Provide the [x, y] coordinate of the cell's center where the given text is located.  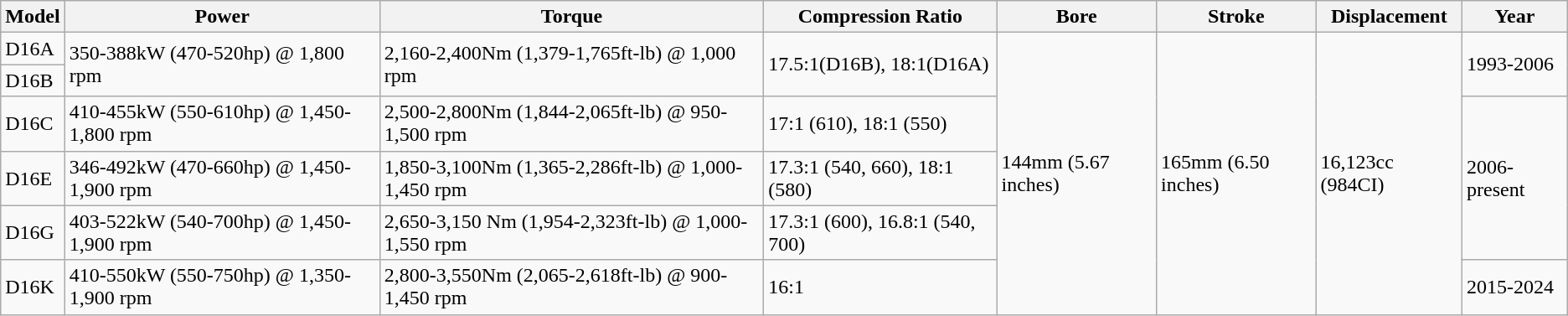
17.3:1 (600), 16.8:1 (540, 700) [880, 233]
D16C [33, 124]
2,800-3,550Nm (2,065-2,618ft-lb) @ 900-1,450 rpm [571, 287]
Compression Ratio [880, 17]
D16G [33, 233]
165mm (6.50 inches) [1236, 174]
2015-2024 [1515, 287]
16,123cc (984CI) [1389, 174]
17.5:1(D16B), 18:1(D16A) [880, 65]
Power [222, 17]
410-455kW (550-610hp) @ 1,450-1,800 rpm [222, 124]
Year [1515, 17]
2006-present [1515, 178]
Bore [1077, 17]
350-388kW (470-520hp) @ 1,800 rpm [222, 65]
17.3:1 (540, 660), 18:1 (580) [880, 178]
2,160-2,400Nm (1,379-1,765ft-lb) @ 1,000 rpm [571, 65]
Model [33, 17]
Stroke [1236, 17]
17:1 (610), 18:1 (550) [880, 124]
1993-2006 [1515, 65]
2,500-2,800Nm (1,844-2,065ft-lb) @ 950-1,500 rpm [571, 124]
1,850-3,100Nm (1,365-2,286ft-lb) @ 1,000-1,450 rpm [571, 178]
16:1 [880, 287]
Torque [571, 17]
D16A [33, 49]
D16E [33, 178]
403-522kW (540-700hp) @ 1,450-1,900 rpm [222, 233]
D16K [33, 287]
Displacement [1389, 17]
2,650-3,150 Nm (1,954-2,323ft-lb) @ 1,000-1,550 rpm [571, 233]
144mm (5.67 inches) [1077, 174]
346-492kW (470-660hp) @ 1,450-1,900 rpm [222, 178]
410-550kW (550-750hp) @ 1,350-1,900 rpm [222, 287]
D16B [33, 80]
